Extract the (X, Y) coordinate from the center of the cell holding the provided text.  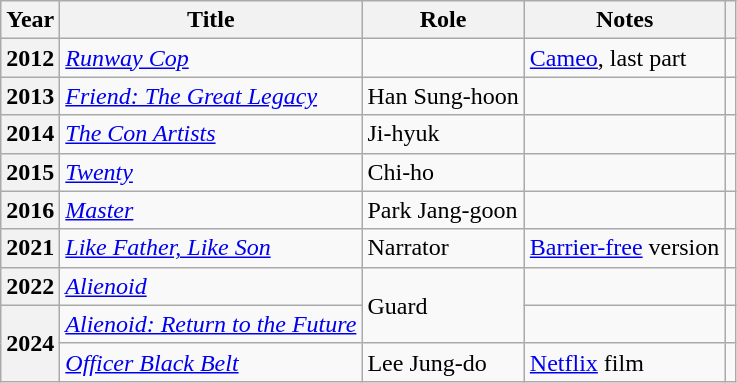
Like Father, Like Son (211, 248)
Cameo, last part (624, 58)
Alienoid: Return to the Future (211, 324)
Guard (443, 305)
Narrator (443, 248)
Lee Jung-do (443, 362)
2024 (30, 343)
Runway Cop (211, 58)
Notes (624, 20)
Ji-hyuk (443, 134)
Netflix film (624, 362)
Han Sung-hoon (443, 96)
2021 (30, 248)
Barrier-free version (624, 248)
2013 (30, 96)
Year (30, 20)
2012 (30, 58)
2014 (30, 134)
2022 (30, 286)
2015 (30, 172)
Alienoid (211, 286)
Master (211, 210)
The Con Artists (211, 134)
Title (211, 20)
Friend: The Great Legacy (211, 96)
Park Jang-goon (443, 210)
2016 (30, 210)
Chi-ho (443, 172)
Twenty (211, 172)
Officer Black Belt (211, 362)
Role (443, 20)
